Return [X, Y] of the center of cell containing provided text 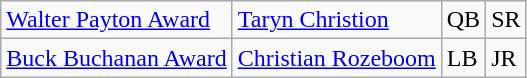
LB [463, 58]
SR [506, 20]
Buck Buchanan Award [116, 58]
Taryn Christion [336, 20]
Christian Rozeboom [336, 58]
Walter Payton Award [116, 20]
QB [463, 20]
JR [506, 58]
